Extract the (x, y) coordinate from the center of the cell holding the provided text.  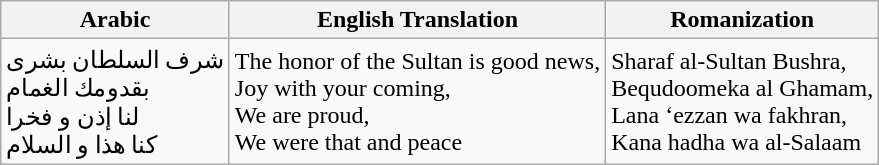
Arabic (116, 20)
Romanization (742, 20)
The honor of the Sultan is good news,Joy with your coming,We are proud,We were that and peace (417, 102)
English Translation (417, 20)
Sharaf al-Sultan Bushra,Bequdoomeka al Ghamam,Lana ‘ezzan wa fakhran,Kana hadha wa al-Salaam (742, 102)
شرف السلطان بشرىبقدومك الغماملنا إذن و فخراكنا هذا و السلام (116, 102)
